Return [X, Y] of the center of cell containing provided text 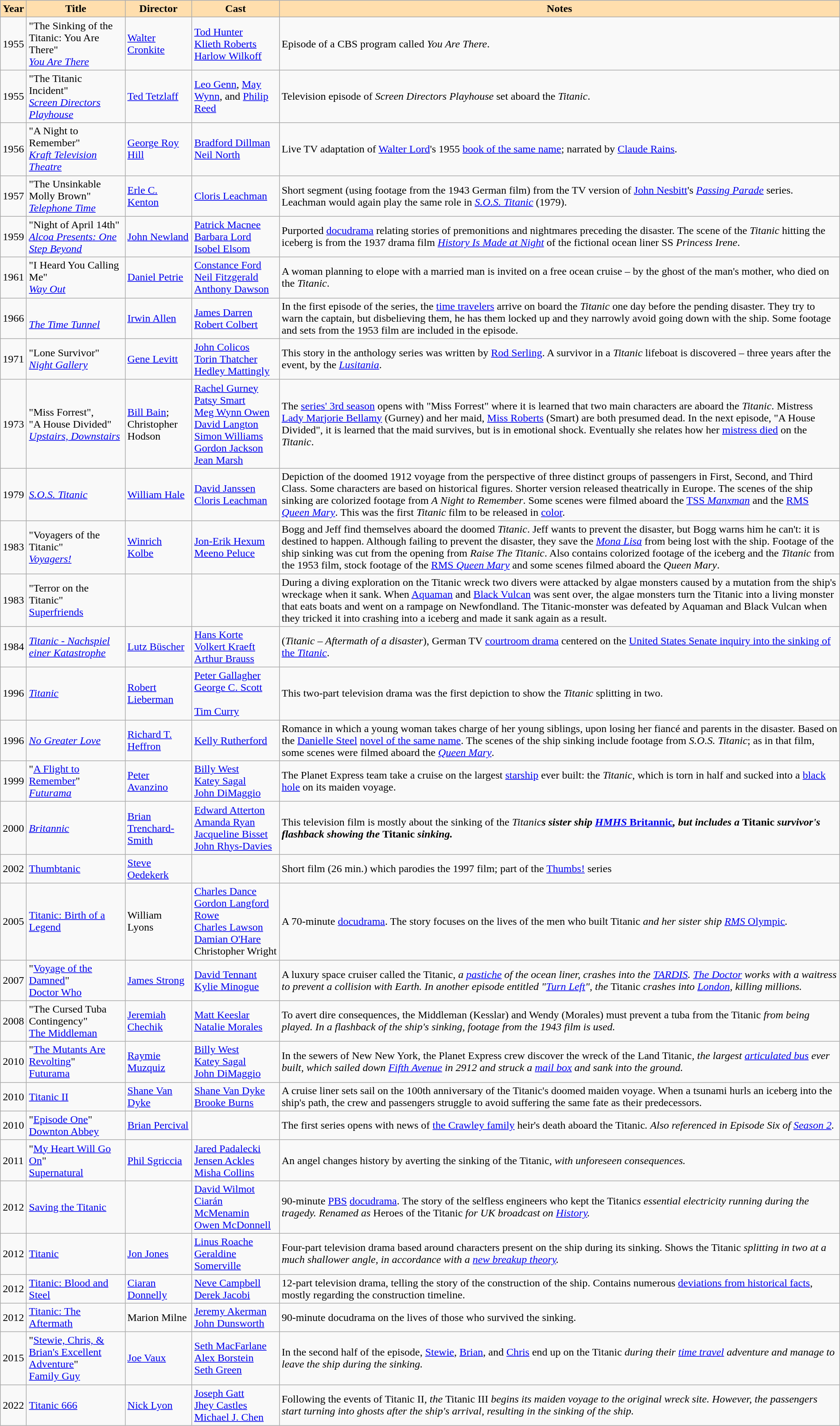
"The Titanic Incident" Screen Directors Playhouse [76, 97]
John Newland [159, 237]
Titanic: The Aftermath [76, 1318]
Titanic - Nachspiel einer Katastrophe [76, 647]
Linus RoacheGeraldine Somerville [236, 1254]
Bill Bain;Christopher Hodson [159, 424]
Constance FordNeil FitzgeraldAnthony Dawson [236, 277]
"The Unsinkable Molly Brown" Telephone Time [76, 196]
Peter Avanzino [159, 781]
"Terror on the Titanic"Superfriends [76, 600]
1966 [13, 318]
Shane Van Dyke [159, 1096]
Charles Dance Gordon Langford Rowe Charles Lawson Damian O'Hare Christopher Wright [236, 922]
Brian Trenchard-Smith [159, 828]
"A Flight to Remember" Futurama [76, 781]
John ColicosTorin ThatcherHedley Mattingly [236, 359]
Titanic II [76, 1096]
2011 [13, 1160]
Tod HunterKlieth RobertsHarlow Wilkoff [236, 43]
2005 [13, 922]
"Stewie, Chris, & Brian's Excellent Adventure" Family Guy [76, 1359]
Peter GallagherGeorge C. ScottTim Curry [236, 694]
Director [159, 9]
Kelly Rutherford [236, 740]
No Greater Love [76, 740]
An angel changes history by averting the sinking of the Titanic, with unforeseen consequences. [559, 1160]
This two-part television drama was the first depiction to show the Titanic splitting in two. [559, 694]
Erle C. Kenton [159, 196]
"Episode One"Downton Abbey [76, 1126]
1973 [13, 424]
David JanssenCloris Leachman [236, 495]
Richard T. Heffron [159, 740]
Short film (26 min.) which parodies the 1997 film; part of the Thumbs! series [559, 869]
Rachel GurneyPatsy SmartMeg Wynn OwenDavid LangtonSimon WilliamsGordon JacksonJean Marsh [236, 424]
William Lyons [159, 922]
1971 [13, 359]
A woman planning to elope with a married man is invited on a free ocean cruise – by the ghost of the man's mother, who died on the Titanic. [559, 277]
"My Heart Will Go On"Supernatural [76, 1160]
Jeremy AkermanJohn Dunsworth [236, 1318]
1957 [13, 196]
James Strong [159, 980]
1984 [13, 647]
Ciaran Donnelly [159, 1289]
Live TV adaptation of Walter Lord's 1955 book of the same name; narrated by Claude Rains. [559, 149]
Lutz Büscher [159, 647]
Brian Percival [159, 1126]
Jared Padalecki Jensen Ackles Misha Collins [236, 1160]
David Tennant Kylie Minogue [236, 980]
2008 [13, 1021]
Irwin Allen [159, 318]
William Hale [159, 495]
Joseph Gatt Jhey Castles Michael J. Chen [236, 1405]
2002 [13, 869]
"I Heard You Calling Me"Way Out [76, 277]
Joe Vaux [159, 1359]
2000 [13, 828]
David WilmotCiarán McMenaminOwen McDonnell [236, 1207]
The first series opens with news of the Crawley family heir's death aboard the Titanic. Also referenced in Episode Six of Season 2. [559, 1126]
"Lone Survivor"Night Gallery [76, 359]
Gene Levitt [159, 359]
Seth MacFarlane Alex Borstein Seth Green [236, 1359]
The Time Tunnel [76, 318]
1961 [13, 277]
1999 [13, 781]
Title [76, 9]
1979 [13, 495]
Matt Keeslar Natalie Morales [236, 1021]
2015 [13, 1359]
Marion Milne [159, 1318]
"The Cursed Tuba Contingency" The Middleman [76, 1021]
George Roy Hill [159, 149]
Notes [559, 9]
Edward AttertonAmanda RyanJacqueline BissetJohn Rhys-Davies [236, 828]
"Voyage of the Damned" Doctor Who [76, 980]
Britannic [76, 828]
Neve CampbellDerek Jacobi [236, 1289]
"The Mutants Are Revolting" Futurama [76, 1062]
1956 [13, 149]
Nick Lyon [159, 1405]
S.O.S. Titanic [76, 495]
Hans KorteVolkert KraeftArthur Brauss [236, 647]
Robert Lieberman [159, 694]
1959 [13, 237]
Television episode of Screen Directors Playhouse set aboard the Titanic. [559, 97]
"A Night to Remember" Kraft Television Theatre [76, 149]
Jon Jones [159, 1254]
90-minute docudrama on the lives of those who survived the sinking. [559, 1318]
Year [13, 9]
Phil Sgriccia [159, 1160]
Daniel Petrie [159, 277]
"Miss Forrest","A House Divided"Upstairs, Downstairs [76, 424]
Ted Tetzlaff [159, 97]
Jeremiah Chechik [159, 1021]
"Voyagers of the Titanic"Voyagers! [76, 547]
2022 [13, 1405]
Cast [236, 9]
Raymie Muzquiz [159, 1062]
James DarrenRobert Colbert [236, 318]
"Night of April 14th"Alcoa Presents: One Step Beyond [76, 237]
Winrich Kolbe [159, 547]
"The Sinking of the Titanic: You Are There" You Are There [76, 43]
Patrick MacneeBarbara LordIsobel Elsom [236, 237]
(Titanic – Aftermath of a disaster), German TV courtroom drama centered on the United States Senate inquiry into the sinking of the Titanic. [559, 647]
Leo Genn, May Wynn, and Philip Reed [236, 97]
Episode of a CBS program called You Are There. [559, 43]
A 70-minute docudrama. The story focuses on the lives of the men who built Titanic and her sister ship RMS Olympic. [559, 922]
Titanic: Blood and Steel [76, 1289]
Jon-Erik Hexum Meeno Peluce [236, 547]
Cloris Leachman [236, 196]
Titanic: Birth of a Legend [76, 922]
Titanic 666 [76, 1405]
Shane Van Dyke Brooke Burns [236, 1096]
2007 [13, 980]
Steve Oedekerk [159, 869]
Saving the Titanic [76, 1207]
Bradford DillmanNeil North [236, 149]
Thumbtanic [76, 869]
Walter Cronkite [159, 43]
